Return (x, y) of the center of cell containing provided text 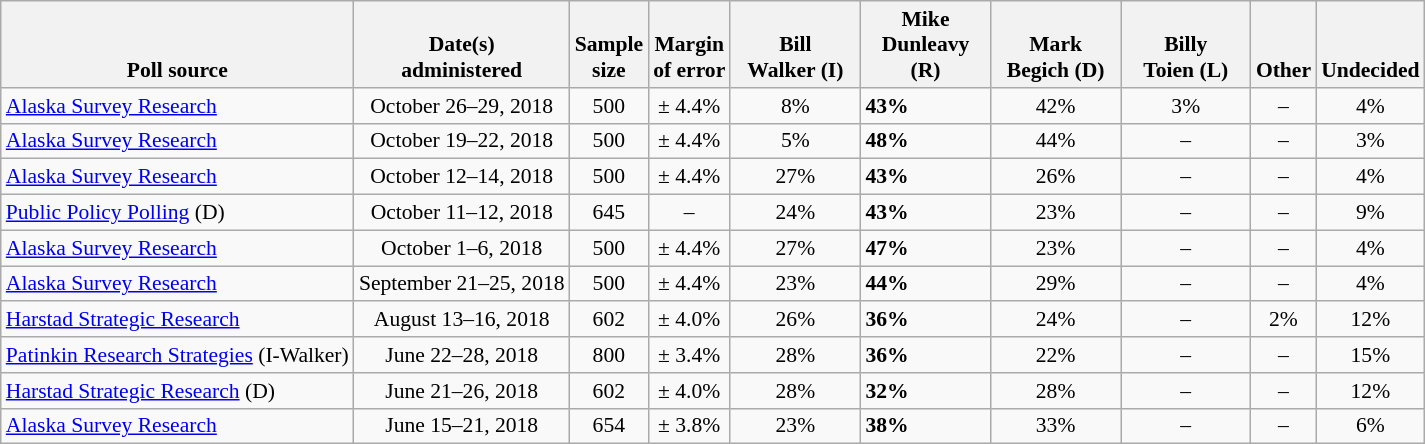
October 1–6, 2018 (462, 248)
48% (925, 141)
5% (795, 141)
MarkBegich (D) (1056, 44)
Marginof error (689, 44)
October 26–29, 2018 (462, 106)
± 3.4% (689, 355)
Poll source (178, 44)
Undecided (1370, 44)
± 3.8% (689, 426)
6% (1370, 426)
8% (795, 106)
June 21–26, 2018 (462, 391)
BillyToien (L) (1186, 44)
29% (1056, 284)
800 (609, 355)
Public Policy Polling (D) (178, 213)
9% (1370, 213)
BillWalker (I) (795, 44)
654 (609, 426)
Patinkin Research Strategies (I-Walker) (178, 355)
Other (1284, 44)
22% (1056, 355)
Samplesize (609, 44)
2% (1284, 320)
47% (925, 248)
645 (609, 213)
October 19–22, 2018 (462, 141)
15% (1370, 355)
MikeDunleavy (R) (925, 44)
42% (1056, 106)
38% (925, 426)
Harstad Strategic Research (D) (178, 391)
October 12–14, 2018 (462, 177)
June 22–28, 2018 (462, 355)
32% (925, 391)
October 11–12, 2018 (462, 213)
June 15–21, 2018 (462, 426)
August 13–16, 2018 (462, 320)
Harstad Strategic Research (178, 320)
Date(s)administered (462, 44)
September 21–25, 2018 (462, 284)
33% (1056, 426)
